Provide the (x, y) coordinate of the cell's center where the given text is located.  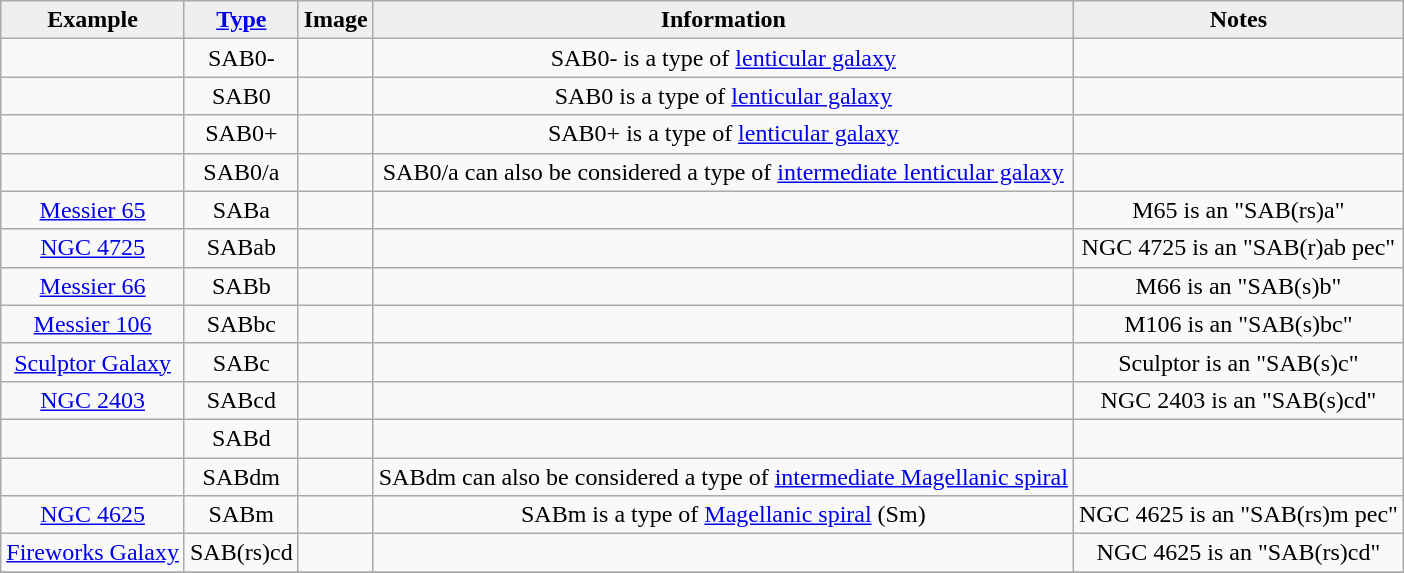
SAB(rs)cd (241, 553)
NGC 4625 is an "SAB(rs)cd" (1238, 553)
Fireworks Galaxy (93, 553)
SAB0- (241, 58)
Example (93, 20)
Sculptor is an "SAB(s)c" (1238, 362)
Information (723, 20)
M106 is an "SAB(s)bc" (1238, 324)
SAB0 (241, 96)
SABbc (241, 324)
SABm is a type of Magellanic spiral (Sm) (723, 515)
SABab (241, 248)
SAB0+ (241, 134)
SAB0/a (241, 172)
NGC 4625 (93, 515)
Type (241, 20)
NGC 2403 (93, 400)
Messier 66 (93, 286)
M66 is an "SAB(s)b" (1238, 286)
SABm (241, 515)
SABdm (241, 477)
SABb (241, 286)
Sculptor Galaxy (93, 362)
SAB0 is a type of lenticular galaxy (723, 96)
NGC 4725 (93, 248)
SAB0+ is a type of lenticular galaxy (723, 134)
SAB0- is a type of lenticular galaxy (723, 58)
SAB0/a can also be considered a type of intermediate lenticular galaxy (723, 172)
NGC 4725 is an "SAB(r)ab pec" (1238, 248)
Notes (1238, 20)
SABdm can also be considered a type of intermediate Magellanic spiral (723, 477)
Messier 65 (93, 210)
SABd (241, 438)
SABcd (241, 400)
SABa (241, 210)
M65 is an "SAB(rs)a" (1238, 210)
Messier 106 (93, 324)
Image (336, 20)
NGC 2403 is an "SAB(s)cd" (1238, 400)
SABc (241, 362)
NGC 4625 is an "SAB(rs)m pec" (1238, 515)
